Output the [x, y] coordinate of the center of the cell containing the given text.  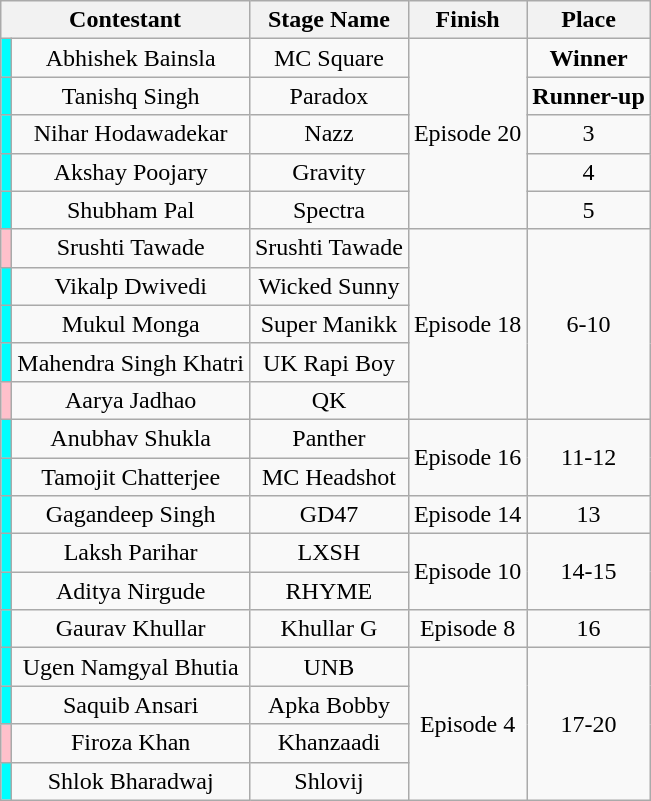
Episode 8 [467, 629]
Winner [589, 58]
Super Manikk [328, 324]
Tanishq Singh [131, 96]
Shlovij [328, 781]
Episode 18 [467, 324]
Gravity [328, 172]
Gagandeep Singh [131, 515]
Khullar G [328, 629]
QK [328, 400]
Episode 14 [467, 515]
UNB [328, 667]
Wicked Sunny [328, 286]
Anubhav Shukla [131, 438]
Spectra [328, 210]
LXSH [328, 553]
Stage Name [328, 20]
6-10 [589, 324]
Place [589, 20]
GD47 [328, 515]
Episode 16 [467, 457]
Saquib Ansari [131, 705]
Nazz [328, 134]
14-15 [589, 572]
5 [589, 210]
Shubham Pal [131, 210]
Mukul Monga [131, 324]
3 [589, 134]
Akshay Poojary [131, 172]
MC Headshot [328, 477]
Ugen Namgyal Bhutia [131, 667]
Apka Bobby [328, 705]
Khanzaadi [328, 743]
Abhishek Bainsla [131, 58]
Gaurav Khullar [131, 629]
Episode 10 [467, 572]
13 [589, 515]
Shlok Bharadwaj [131, 781]
Panther [328, 438]
11-12 [589, 457]
Contestant [126, 20]
Firoza Khan [131, 743]
Vikalp Dwivedi [131, 286]
17-20 [589, 724]
Tamojit Chatterjee [131, 477]
UK Rapi Boy [328, 362]
MC Square [328, 58]
Finish [467, 20]
4 [589, 172]
Nihar Hodawadekar [131, 134]
Aarya Jadhao [131, 400]
Laksh Parihar [131, 553]
RHYME [328, 591]
Episode 20 [467, 134]
Mahendra Singh Khatri [131, 362]
Paradox [328, 96]
Aditya Nirgude [131, 591]
Episode 4 [467, 724]
16 [589, 629]
Runner-up [589, 96]
